Search for the cell housing the specified text and yield its [x, y] center coordinate. 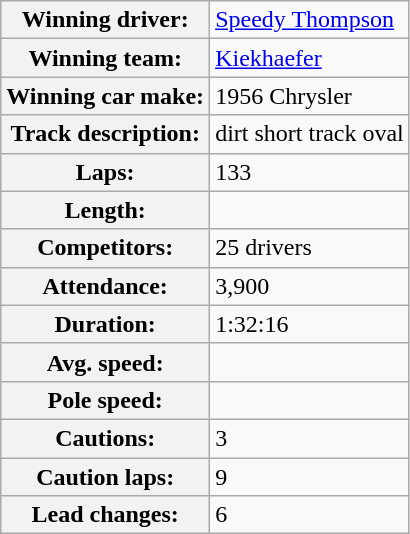
Avg. speed: [106, 362]
9 [310, 477]
Pole speed: [106, 400]
6 [310, 515]
Caution laps: [106, 477]
Cautions: [106, 438]
Attendance: [106, 286]
Competitors: [106, 248]
Laps: [106, 172]
25 drivers [310, 248]
Track description: [106, 134]
133 [310, 172]
1:32:16 [310, 324]
3,900 [310, 286]
Winning driver: [106, 20]
Winning team: [106, 58]
1956 Chrysler [310, 96]
Speedy Thompson [310, 20]
dirt short track oval [310, 134]
3 [310, 438]
Length: [106, 210]
Lead changes: [106, 515]
Winning car make: [106, 96]
Duration: [106, 324]
Kiekhaefer [310, 58]
